Find where the given text appears and provide that cell's center as (x, y) coordinate. 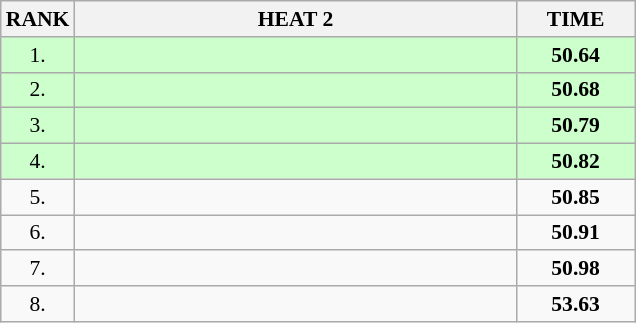
RANK (38, 19)
4. (38, 162)
50.79 (576, 126)
7. (38, 269)
1. (38, 55)
53.63 (576, 304)
2. (38, 90)
8. (38, 304)
6. (38, 233)
50.64 (576, 55)
TIME (576, 19)
50.82 (576, 162)
50.68 (576, 90)
50.91 (576, 233)
50.98 (576, 269)
5. (38, 197)
50.85 (576, 197)
HEAT 2 (295, 19)
3. (38, 126)
